Detect which cell encompasses the target text, then output its (x, y) center coordinate. 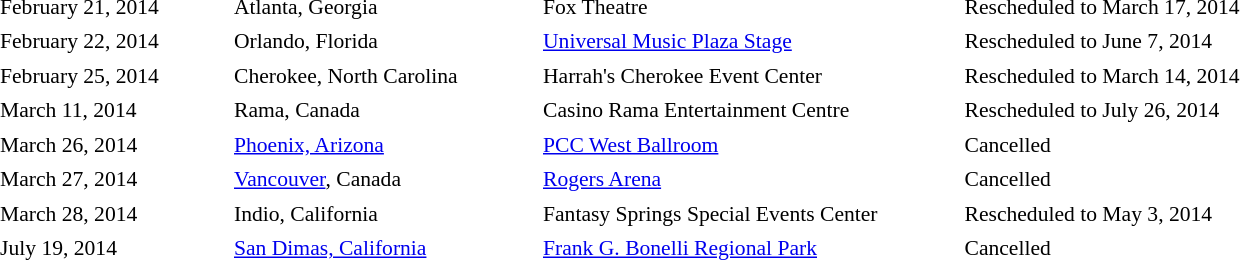
Harrah's Cherokee Event Center (749, 76)
Vancouver, Canada (384, 180)
PCC West Ballroom (749, 145)
Cherokee, North Carolina (384, 76)
Universal Music Plaza Stage (749, 42)
Casino Rama Entertainment Centre (749, 110)
Indio, California (384, 214)
Rama, Canada (384, 110)
Phoenix, Arizona (384, 145)
Orlando, Florida (384, 42)
Fantasy Springs Special Events Center (749, 214)
Rogers Arena (749, 180)
